For the text-containing cell, return its midpoint in [x, y] coordinate format. 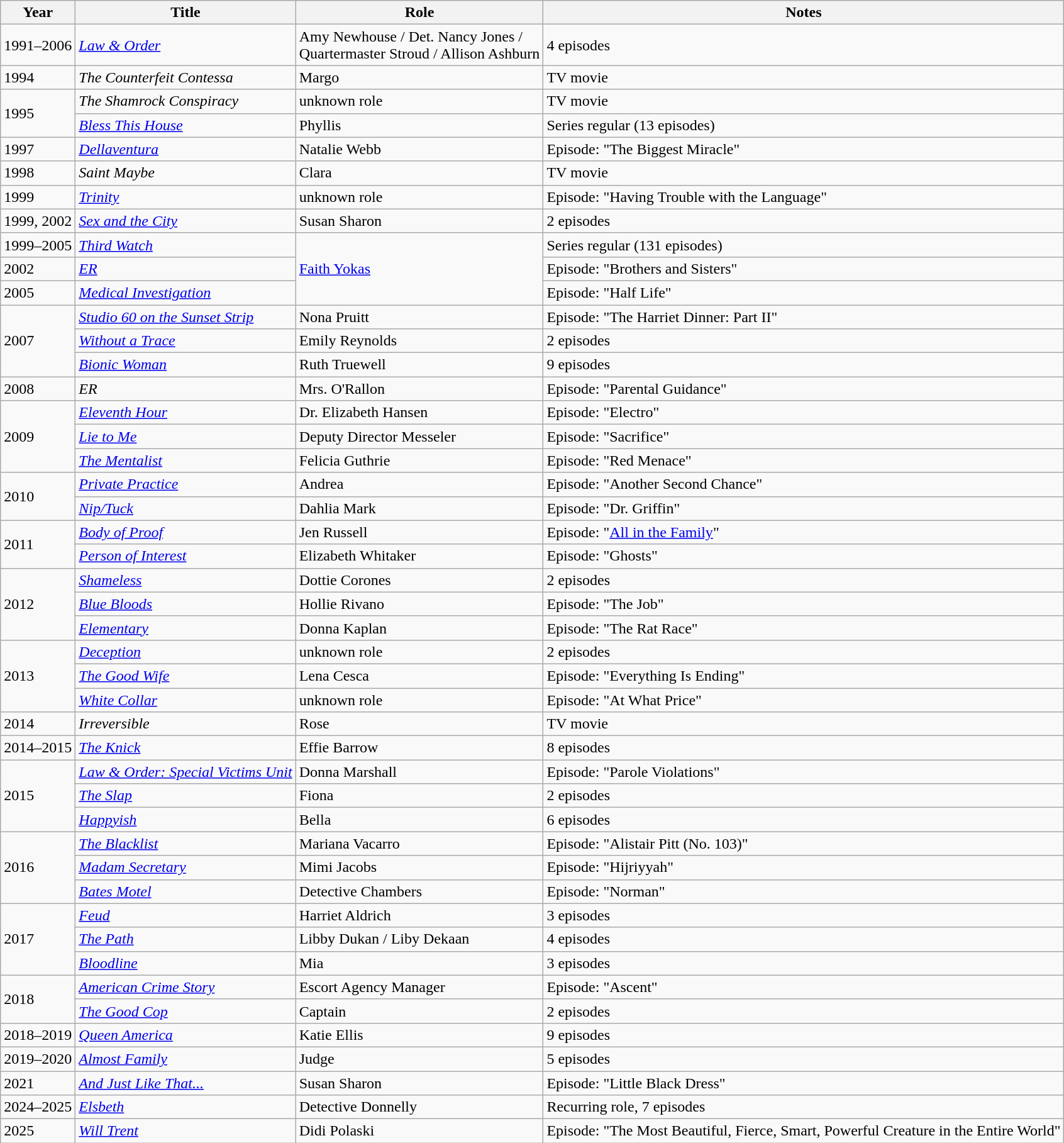
Mrs. O'Rallon [419, 389]
Shameless [186, 580]
Third Watch [186, 245]
1994 [38, 77]
Effie Barrow [419, 748]
Deputy Director Messeler [419, 437]
White Collar [186, 700]
Body of Proof [186, 532]
Mariana Vacarro [419, 844]
Episode: "Ascent" [804, 987]
Dahlia Mark [419, 508]
Nip/Tuck [186, 508]
Lena Cesca [419, 676]
6 episodes [804, 820]
Episode: "All in the Family" [804, 532]
2021 [38, 1083]
2019–2020 [38, 1059]
Fiona [419, 796]
Episode: "Red Menace" [804, 460]
Bionic Woman [186, 365]
Episode: "The Harriet Dinner: Part II" [804, 316]
Detective Donnelly [419, 1107]
The Path [186, 939]
Will Trent [186, 1131]
Irreversible [186, 724]
Jen Russell [419, 532]
2018–2019 [38, 1035]
Clara [419, 173]
2018 [38, 999]
2014–2015 [38, 748]
American Crime Story [186, 987]
1999, 2002 [38, 221]
Person of Interest [186, 556]
Queen America [186, 1035]
5 episodes [804, 1059]
Episode: "Brothers and Sisters" [804, 269]
Hollie Rivano [419, 604]
The Good Cop [186, 1011]
Blue Bloods [186, 604]
Saint Maybe [186, 173]
Series regular (13 episodes) [804, 125]
Episode: "Sacrifice" [804, 437]
Episode: "Electro" [804, 413]
Episode: "Norman" [804, 891]
2011 [38, 544]
Series regular (131 episodes) [804, 245]
2012 [38, 604]
Episode: "Dr. Griffin" [804, 508]
1997 [38, 149]
Episode: "Ghosts" [804, 556]
1999 [38, 197]
Lie to Me [186, 437]
Episode: "Little Black Dress" [804, 1083]
2017 [38, 939]
Ruth Truewell [419, 365]
Episode: "Having Trouble with the Language" [804, 197]
Episode: "The Most Beautiful, Fierce, Smart, Powerful Creature in the Entire World" [804, 1131]
2015 [38, 796]
The Shamrock Conspiracy [186, 101]
Mimi Jacobs [419, 867]
Medical Investigation [186, 293]
The Slap [186, 796]
Harriet Aldrich [419, 915]
Notes [804, 13]
Law & Order: Special Victims Unit [186, 772]
Episode: "Another Second Chance" [804, 484]
2025 [38, 1131]
Deception [186, 652]
Didi Polaski [419, 1131]
Madam Secretary [186, 867]
Detective Chambers [419, 891]
Private Practice [186, 484]
Felicia Guthrie [419, 460]
Eleventh Hour [186, 413]
Episode: "Parole Violations" [804, 772]
The Mentalist [186, 460]
Escort Agency Manager [419, 987]
2005 [38, 293]
Episode: "Half Life" [804, 293]
Role [419, 13]
Episode: "The Biggest Miracle" [804, 149]
2016 [38, 867]
Feud [186, 915]
Nona Pruitt [419, 316]
Without a Trace [186, 341]
Episode: "Hijriyyah" [804, 867]
Bloodline [186, 963]
Natalie Webb [419, 149]
Mia [419, 963]
1998 [38, 173]
Amy Newhouse / Det. Nancy Jones /Quartermaster Stroud / Allison Ashburn [419, 45]
Episode: "The Rat Race" [804, 628]
Faith Yokas [419, 269]
Almost Family [186, 1059]
Sex and the City [186, 221]
Trinity [186, 197]
Elizabeth Whitaker [419, 556]
1995 [38, 113]
Studio 60 on the Sunset Strip [186, 316]
The Good Wife [186, 676]
2024–2025 [38, 1107]
Law & Order [186, 45]
8 episodes [804, 748]
And Just Like That... [186, 1083]
Elsbeth [186, 1107]
Dottie Corones [419, 580]
Elementary [186, 628]
Phyllis [419, 125]
2014 [38, 724]
2013 [38, 676]
2008 [38, 389]
Andrea [419, 484]
2002 [38, 269]
Emily Reynolds [419, 341]
Bates Motel [186, 891]
Rose [419, 724]
1999–2005 [38, 245]
2007 [38, 340]
1991–2006 [38, 45]
Episode: "Parental Guidance" [804, 389]
Dr. Elizabeth Hansen [419, 413]
Bella [419, 820]
Title [186, 13]
Libby Dukan / Liby Dekaan [419, 939]
Episode: "The Job" [804, 604]
Bless This House [186, 125]
Episode: "Alistair Pitt (No. 103)" [804, 844]
Captain [419, 1011]
2009 [38, 437]
Year [38, 13]
Episode: "At What Price" [804, 700]
The Counterfeit Contessa [186, 77]
The Knick [186, 748]
Episode: "Everything Is Ending" [804, 676]
Donna Marshall [419, 772]
Donna Kaplan [419, 628]
2010 [38, 496]
Judge [419, 1059]
Dellaventura [186, 149]
Happyish [186, 820]
Recurring role, 7 episodes [804, 1107]
The Blacklist [186, 844]
Margo [419, 77]
Katie Ellis [419, 1035]
